Search for the cell housing the specified text and yield its (X, Y) center coordinate. 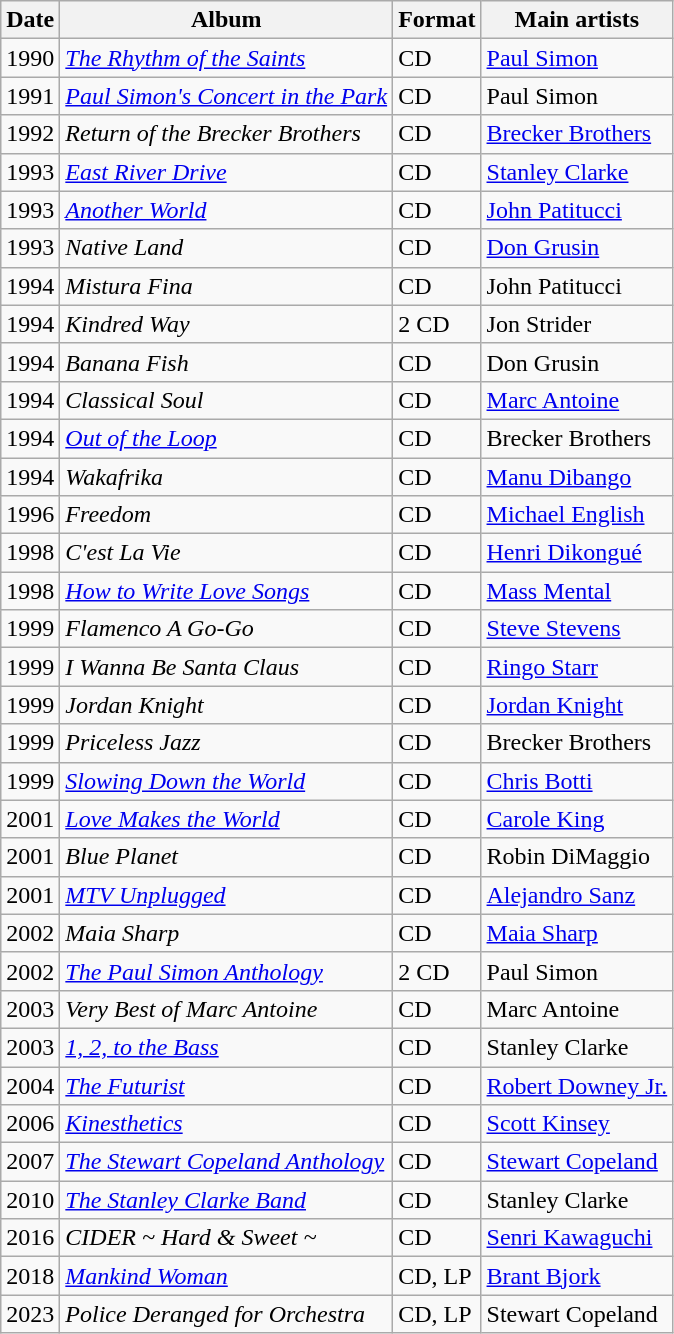
1990 (30, 58)
1992 (30, 134)
2018 (30, 1276)
2004 (30, 1085)
2010 (30, 1200)
Kinesthetics (226, 1124)
Robert Downey Jr. (577, 1085)
Priceless Jazz (226, 743)
Steve Stevens (577, 629)
2023 (30, 1314)
Kindred Way (226, 324)
Mass Mental (577, 591)
Ringo Starr (577, 667)
Carole King (577, 819)
Out of the Loop (226, 438)
Return of the Brecker Brothers (226, 134)
Main artists (577, 20)
2007 (30, 1162)
Wakafrika (226, 477)
Alejandro Sanz (577, 895)
Slowing Down the World (226, 781)
Mistura Fina (226, 286)
Jon Strider (577, 324)
Robin DiMaggio (577, 857)
Love Makes the World (226, 819)
C'est La Vie (226, 553)
The Stewart Copeland Anthology (226, 1162)
2006 (30, 1124)
Scott Kinsey (577, 1124)
Album (226, 20)
Chris Botti (577, 781)
Senri Kawaguchi (577, 1238)
Banana Fish (226, 362)
Native Land (226, 248)
Paul Simon's Concert in the Park (226, 96)
Classical Soul (226, 400)
Blue Planet (226, 857)
Another World (226, 210)
CIDER ~ Hard & Sweet ~ (226, 1238)
The Stanley Clarke Band (226, 1200)
Freedom (226, 515)
How to Write Love Songs (226, 591)
Henri Dikongué (577, 553)
2016 (30, 1238)
Format (437, 20)
Brant Bjork (577, 1276)
Mankind Woman (226, 1276)
Very Best of Marc Antoine (226, 1009)
Date (30, 20)
Police Deranged for Orchestra (226, 1314)
East River Drive (226, 172)
The Futurist (226, 1085)
The Rhythm of the Saints (226, 58)
1996 (30, 515)
The Paul Simon Anthology (226, 971)
I Wanna Be Santa Claus (226, 667)
Michael English (577, 515)
Manu Dibango (577, 477)
1, 2, to the Bass (226, 1047)
MTV Unplugged (226, 895)
1991 (30, 96)
Flamenco A Go-Go (226, 629)
